Return (x, y) of the center of cell containing provided text 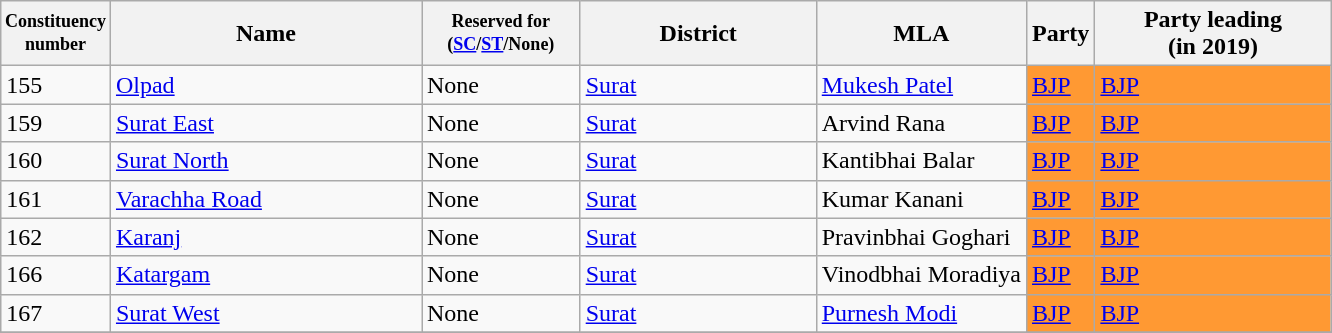
Arvind Rana (921, 123)
Olpad (266, 85)
166 (56, 275)
Varachha Road (266, 199)
Party (1060, 34)
Party leading(in 2019) (1213, 34)
155 (56, 85)
Purnesh Modi (921, 313)
Vinodbhai Moradiya (921, 275)
162 (56, 237)
Katargam (266, 275)
160 (56, 161)
161 (56, 199)
Kantibhai Balar (921, 161)
Surat West (266, 313)
Mukesh Patel (921, 85)
Reserved for (SC/ST/None) (502, 34)
Kumar Kanani (921, 199)
District (698, 34)
Name (266, 34)
Karanj (266, 237)
159 (56, 123)
167 (56, 313)
Surat North (266, 161)
Constituency number (56, 34)
Surat East (266, 123)
Pravinbhai Goghari (921, 237)
MLA (921, 34)
